Find where the given text appears and provide that cell's center as (x, y) coordinate. 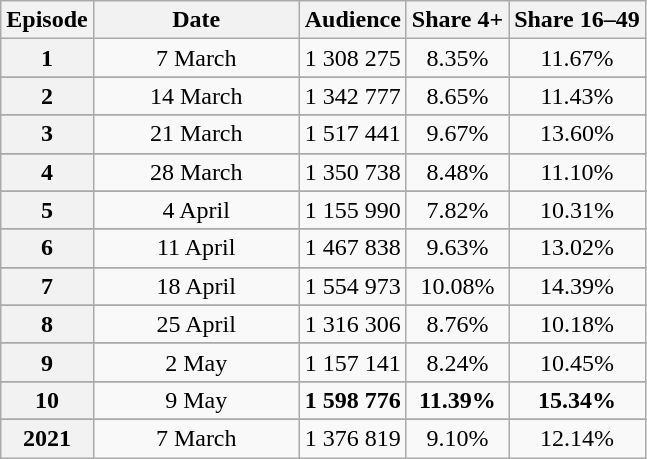
1 157 141 (352, 362)
9.63% (457, 248)
11.10% (578, 172)
1 308 275 (352, 58)
11.43% (578, 96)
10 (47, 400)
1 467 838 (352, 248)
11.67% (578, 58)
14 March (196, 96)
3 (47, 134)
14.39% (578, 286)
10.18% (578, 324)
9.10% (457, 438)
1 342 777 (352, 96)
Share 16–49 (578, 20)
1 316 306 (352, 324)
7 (47, 286)
8.48% (457, 172)
7.82% (457, 210)
6 (47, 248)
1 155 990 (352, 210)
10.31% (578, 210)
10.45% (578, 362)
9 (47, 362)
13.02% (578, 248)
25 April (196, 324)
11 April (196, 248)
18 April (196, 286)
2 May (196, 362)
5 (47, 210)
28 March (196, 172)
Date (196, 20)
13.60% (578, 134)
8.35% (457, 58)
4 April (196, 210)
2 (47, 96)
8.76% (457, 324)
15.34% (578, 400)
Share 4+ (457, 20)
8.24% (457, 362)
1 (47, 58)
1 350 738 (352, 172)
2021 (47, 438)
1 598 776 (352, 400)
9.67% (457, 134)
12.14% (578, 438)
8.65% (457, 96)
10.08% (457, 286)
1 517 441 (352, 134)
21 March (196, 134)
11.39% (457, 400)
4 (47, 172)
9 May (196, 400)
Episode (47, 20)
Audience (352, 20)
8 (47, 324)
1 554 973 (352, 286)
1 376 819 (352, 438)
